Locate the cell with the specified text and output its (X, Y) center coordinate. 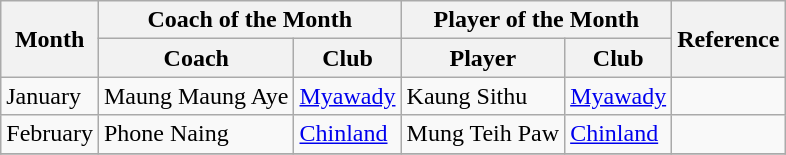
Reference (728, 39)
Phone Naing (196, 134)
Kaung Sithu (483, 96)
Player of the Month (536, 20)
January (50, 96)
Coach of the Month (250, 20)
Coach (196, 58)
February (50, 134)
Player (483, 58)
Month (50, 39)
Mung Teih Paw (483, 134)
Maung Maung Aye (196, 96)
